Search for the cell housing the specified text and yield its [X, Y] center coordinate. 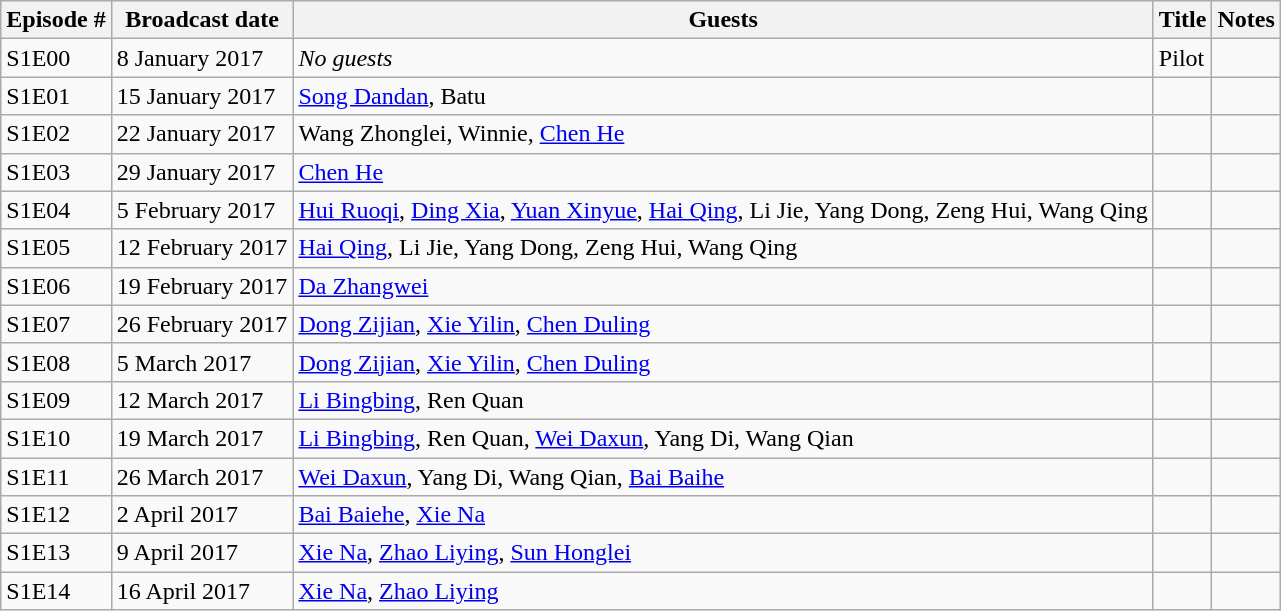
Li Bingbing, Ren Quan [723, 400]
16 April 2017 [202, 591]
S1E08 [56, 362]
S1E02 [56, 134]
Song Dandan, Batu [723, 96]
Li Bingbing, Ren Quan, Wei Daxun, Yang Di, Wang Qian [723, 438]
9 April 2017 [202, 553]
S1E13 [56, 553]
22 January 2017 [202, 134]
Episode # [56, 20]
19 February 2017 [202, 286]
S1E12 [56, 515]
Broadcast date [202, 20]
Title [1182, 20]
26 March 2017 [202, 477]
Hai Qing, Li Jie, Yang Dong, Zeng Hui, Wang Qing [723, 248]
S1E09 [56, 400]
S1E14 [56, 591]
2 April 2017 [202, 515]
S1E00 [56, 58]
Pilot [1182, 58]
S1E06 [56, 286]
12 March 2017 [202, 400]
S1E07 [56, 324]
Xie Na, Zhao Liying, Sun Honglei [723, 553]
No guests [723, 58]
S1E10 [56, 438]
5 March 2017 [202, 362]
15 January 2017 [202, 96]
19 March 2017 [202, 438]
5 February 2017 [202, 210]
S1E04 [56, 210]
Notes [1246, 20]
12 February 2017 [202, 248]
Chen He [723, 172]
S1E05 [56, 248]
Guests [723, 20]
Wang Zhonglei, Winnie, Chen He [723, 134]
8 January 2017 [202, 58]
26 February 2017 [202, 324]
S1E11 [56, 477]
Xie Na, Zhao Liying [723, 591]
Bai Baiehe, Xie Na [723, 515]
29 January 2017 [202, 172]
Hui Ruoqi, Ding Xia, Yuan Xinyue, Hai Qing, Li Jie, Yang Dong, Zeng Hui, Wang Qing [723, 210]
S1E03 [56, 172]
S1E01 [56, 96]
Wei Daxun, Yang Di, Wang Qian, Bai Baihe [723, 477]
Da Zhangwei [723, 286]
